Detect which cell encompasses the target text, then output its [X, Y] center coordinate. 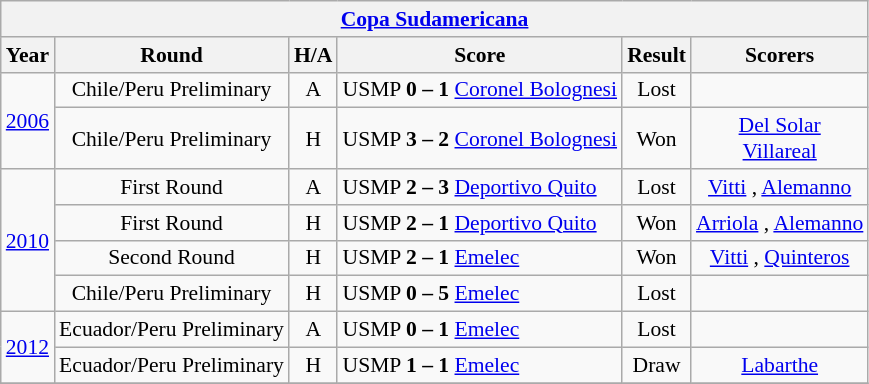
H/A [314, 55]
2006 [28, 120]
Second Round [172, 258]
Labarthe [780, 365]
2010 [28, 240]
Del Solar Villareal [780, 138]
2012 [28, 348]
Vitti , Quinteros [780, 258]
Score [480, 55]
USMP 0 – 1 Emelec [480, 330]
Result [656, 55]
Arriola , Alemanno [780, 223]
USMP 2 – 1 Deportivo Quito [480, 223]
USMP 0 – 1 Coronel Bolognesi [480, 90]
Copa Sudamericana [435, 19]
USMP 1 – 1 Emelec [480, 365]
USMP 0 – 5 Emelec [480, 294]
Vitti , Alemanno [780, 187]
USMP 2 – 3 Deportivo Quito [480, 187]
Draw [656, 365]
Year [28, 55]
Scorers [780, 55]
USMP 2 – 1 Emelec [480, 258]
USMP 3 – 2 Coronel Bolognesi [480, 138]
Round [172, 55]
